From the cell containing the given text, extract its center point as (x, y) coordinate. 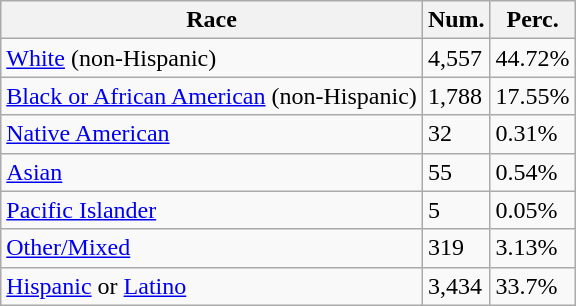
3.13% (532, 248)
0.31% (532, 134)
0.54% (532, 172)
Pacific Islander (212, 210)
17.55% (532, 96)
3,434 (456, 286)
Hispanic or Latino (212, 286)
5 (456, 210)
319 (456, 248)
1,788 (456, 96)
Black or African American (non-Hispanic) (212, 96)
Other/Mixed (212, 248)
Native American (212, 134)
4,557 (456, 58)
White (non-Hispanic) (212, 58)
Race (212, 20)
32 (456, 134)
Asian (212, 172)
33.7% (532, 286)
44.72% (532, 58)
55 (456, 172)
0.05% (532, 210)
Perc. (532, 20)
Num. (456, 20)
